Capture the cell that displays the provided text and extract its [X, Y] central coordinate. 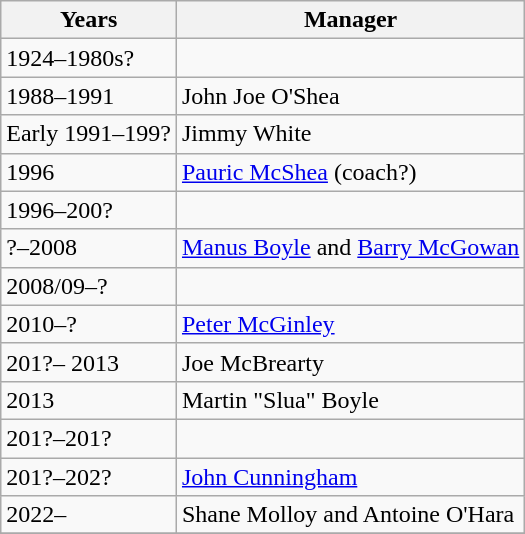
?–2008 [89, 248]
Manager [350, 20]
Manus Boyle and Barry McGowan [350, 248]
Jimmy White [350, 134]
Martin "Slua" Boyle [350, 400]
1996 [89, 172]
Joe McBrearty [350, 362]
1996–200? [89, 210]
2022– [89, 515]
201?–202? [89, 477]
1988–1991 [89, 96]
Peter McGinley [350, 324]
2013 [89, 400]
201?–201? [89, 438]
John Joe O'Shea [350, 96]
201?– 2013 [89, 362]
1924–1980s? [89, 58]
Pauric McShea (coach?) [350, 172]
Years [89, 20]
John Cunningham [350, 477]
2008/09–? [89, 286]
2010–? [89, 324]
Early 1991–199? [89, 134]
Shane Molloy and Antoine O'Hara [350, 515]
